Detect which cell encompasses the target text, then output its [X, Y] center coordinate. 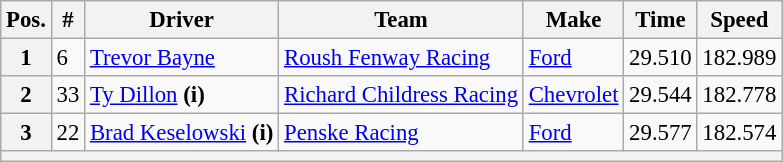
Time [660, 20]
Roush Fenway Racing [402, 58]
Penske Racing [402, 133]
3 [26, 133]
Make [573, 20]
Team [402, 20]
2 [26, 95]
Chevrolet [573, 95]
Richard Childress Racing [402, 95]
1 [26, 58]
29.510 [660, 58]
182.778 [740, 95]
29.544 [660, 95]
# [68, 20]
Driver [182, 20]
Brad Keselowski (i) [182, 133]
29.577 [660, 133]
33 [68, 95]
22 [68, 133]
6 [68, 58]
Speed [740, 20]
Trevor Bayne [182, 58]
Pos. [26, 20]
182.989 [740, 58]
Ty Dillon (i) [182, 95]
182.574 [740, 133]
